Identify which cell holds the provided text, then report its [x, y] central coordinate. 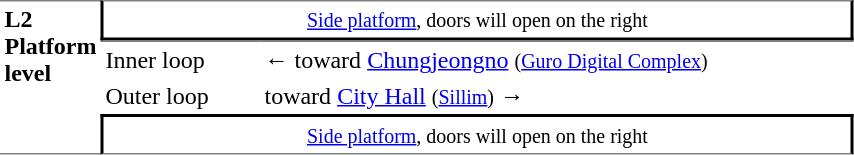
Outer loop [180, 96]
L2Platform level [50, 77]
toward City Hall (Sillim) → [557, 96]
← toward Chungjeongno (Guro Digital Complex) [557, 59]
Inner loop [180, 59]
